Identify which cell holds the provided text, then report its [X, Y] central coordinate. 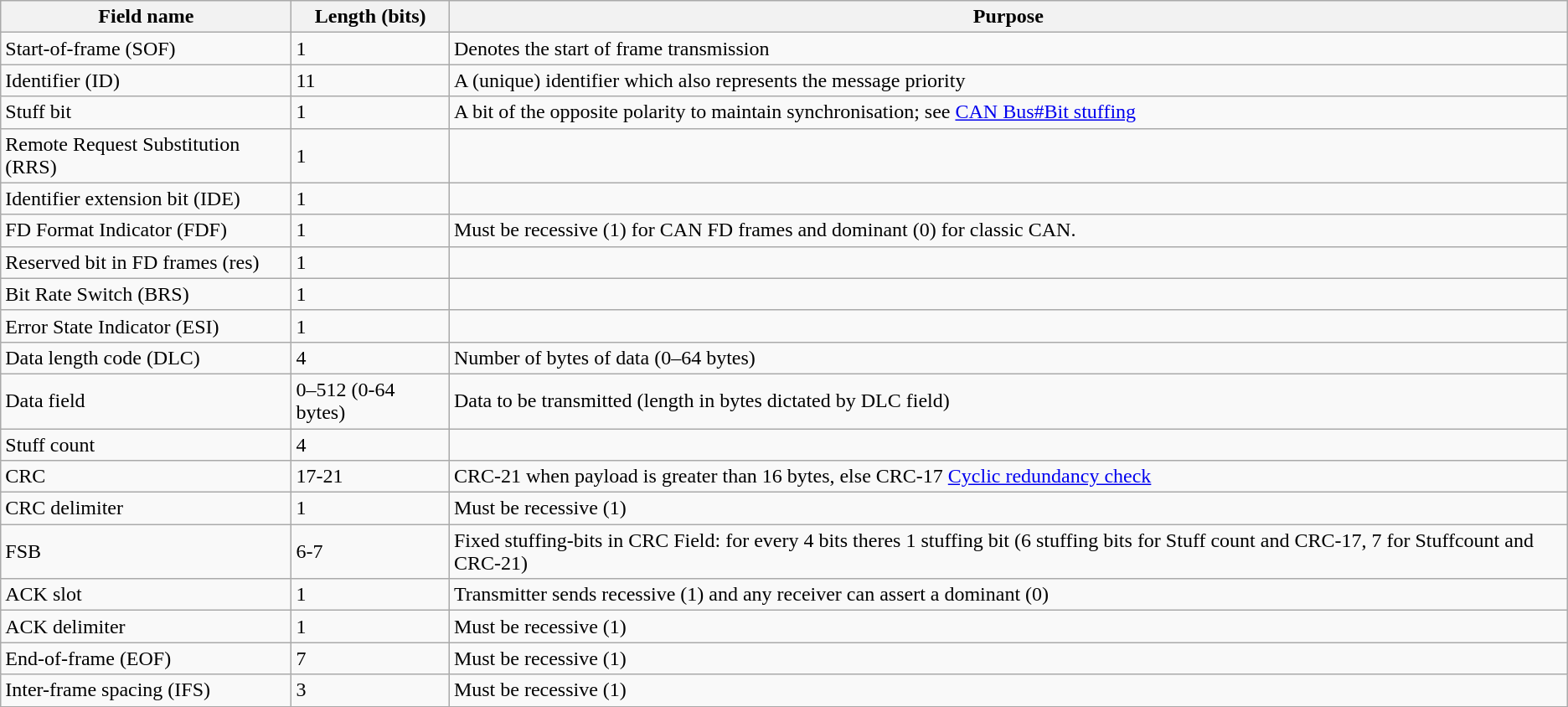
Denotes the start of frame transmission [1008, 49]
Identifier extension bit (IDE) [146, 199]
11 [370, 80]
CRC [146, 477]
Number of bytes of data (0–64 bytes) [1008, 358]
0–512 (0-64 bytes) [370, 400]
FD Format Indicator (FDF) [146, 230]
ACK delimiter [146, 627]
Fixed stuffing-bits in CRC Field: for every 4 bits theres 1 stuffing bit (6 stuffing bits for Stuff count and CRC-17, 7 for Stuffcount and CRC-21) [1008, 551]
FSB [146, 551]
Error State Indicator (ESI) [146, 326]
Identifier (ID) [146, 80]
7 [370, 658]
17-21 [370, 477]
Stuff count [146, 445]
Data length code (DLC) [146, 358]
Bit Rate Switch (BRS) [146, 294]
A bit of the opposite polarity to maintain synchronisation; see CAN Bus#Bit stuffing [1008, 112]
Data field [146, 400]
Purpose [1008, 17]
Length (bits) [370, 17]
ACK slot [146, 595]
End-of-frame (EOF) [146, 658]
Data to be transmitted (length in bytes dictated by DLC field) [1008, 400]
Stuff bit [146, 112]
Start-of-frame (SOF) [146, 49]
3 [370, 690]
Inter-frame spacing (IFS) [146, 690]
Transmitter sends recessive (1) and any receiver can assert a dominant (0) [1008, 595]
Must be recessive (1) for CAN FD frames and dominant (0) for classic CAN. [1008, 230]
Field name [146, 17]
CRC delimiter [146, 508]
6-7 [370, 551]
A (unique) identifier which also represents the message priority [1008, 80]
CRC-21 when payload is greater than 16 bytes, else CRC-17 Cyclic redundancy check [1008, 477]
Reserved bit in FD frames (res) [146, 262]
Remote Request Substitution (RRS) [146, 156]
